Search for the cell housing the specified text and yield its (x, y) center coordinate. 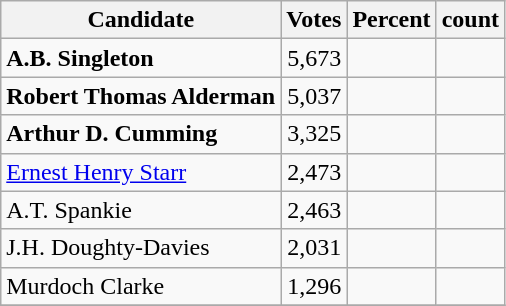
count (470, 20)
2,473 (314, 172)
3,325 (314, 134)
Arthur D. Cumming (141, 134)
Murdoch Clarke (141, 286)
Ernest Henry Starr (141, 172)
1,296 (314, 286)
5,673 (314, 58)
Candidate (141, 20)
Robert Thomas Alderman (141, 96)
Percent (392, 20)
5,037 (314, 96)
J.H. Doughty-Davies (141, 248)
Votes (314, 20)
A.B. Singleton (141, 58)
2,031 (314, 248)
A.T. Spankie (141, 210)
2,463 (314, 210)
